Return the [x, y] coordinate for the center point of the cell that contains the specified text.  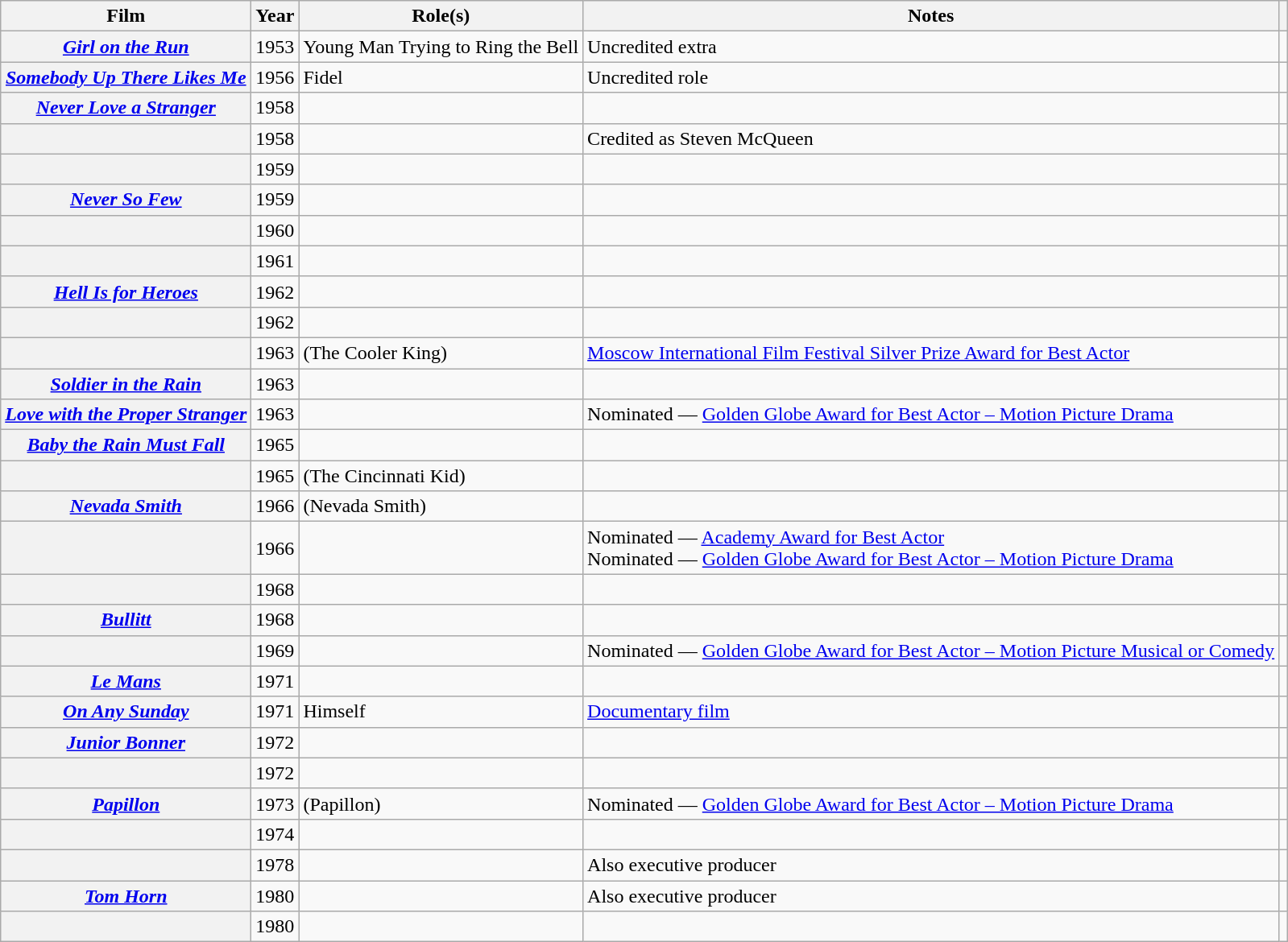
Bullitt [126, 620]
Papillon [126, 804]
(Papillon) [441, 804]
Documentary film [931, 712]
1953 [275, 47]
Young Man Trying to Ring the Bell [441, 47]
Uncredited role [931, 77]
1973 [275, 804]
1974 [275, 834]
(Nevada Smith) [441, 506]
Notes [931, 16]
Baby the Rain Must Fall [126, 445]
(The Cincinnati Kid) [441, 476]
Nevada Smith [126, 506]
Nominated — Academy Award for Best ActorNominated — Golden Globe Award for Best Actor – Motion Picture Drama [931, 547]
Himself [441, 712]
Junior Bonner [126, 742]
Never Love a Stranger [126, 108]
1956 [275, 77]
Fidel [441, 77]
Love with the Proper Stranger [126, 415]
1969 [275, 651]
Never So Few [126, 200]
Hell Is for Heroes [126, 291]
Le Mans [126, 681]
Role(s) [441, 16]
Somebody Up There Likes Me [126, 77]
Soldier in the Rain [126, 384]
1961 [275, 261]
Uncredited extra [931, 47]
Tom Horn [126, 896]
Credited as Steven McQueen [931, 138]
Film [126, 16]
Girl on the Run [126, 47]
(The Cooler King) [441, 353]
1960 [275, 230]
Year [275, 16]
Nominated — Golden Globe Award for Best Actor – Motion Picture Musical or Comedy [931, 651]
1978 [275, 865]
Moscow International Film Festival Silver Prize Award for Best Actor [931, 353]
On Any Sunday [126, 712]
